Detect which cell encompasses the target text, then output its [X, Y] center coordinate. 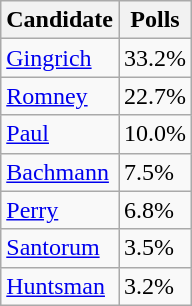
3.2% [154, 286]
22.7% [154, 96]
6.8% [154, 210]
3.5% [154, 248]
Huntsman [60, 286]
Santorum [60, 248]
Perry [60, 210]
Gingrich [60, 58]
10.0% [154, 134]
Polls [154, 20]
7.5% [154, 172]
Romney [60, 96]
Paul [60, 134]
Bachmann [60, 172]
33.2% [154, 58]
Candidate [60, 20]
